Pinpoint the cell where the given text exists, returning its (x, y) midpoint coordinate. 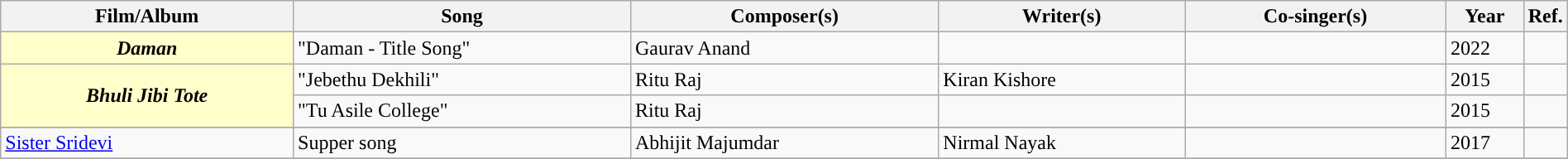
Writer(s) (1062, 17)
Composer(s) (784, 17)
Abhijit Majumdar (784, 142)
Gaurav Anand (784, 48)
Supper song (462, 142)
Song (462, 17)
Kiran Kishore (1062, 79)
Year (1484, 17)
Sister Sridevi (147, 142)
Bhuli Jibi Tote (147, 95)
Co-singer(s) (1316, 17)
"Tu Asile College" (462, 111)
Daman (147, 48)
Nirmal Nayak (1062, 142)
"Daman - Title Song" (462, 48)
2022 (1484, 48)
Film/Album (147, 17)
2017 (1484, 142)
"Jebethu Dekhili" (462, 79)
Ref. (1545, 17)
